Find where the given text appears and provide that cell's center as (x, y) coordinate. 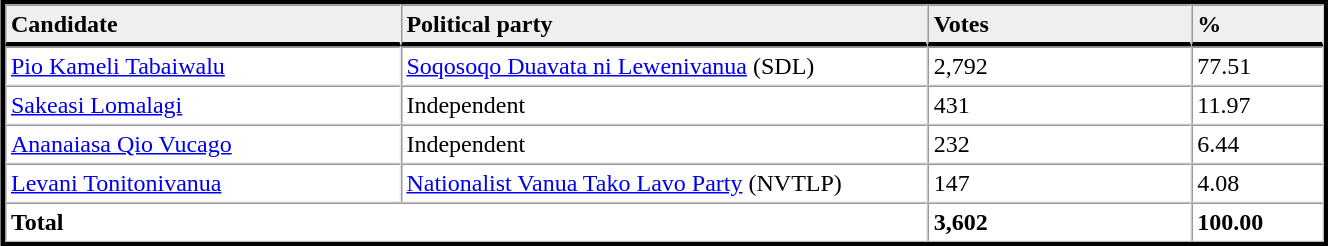
3,602 (1060, 222)
4.08 (1257, 184)
232 (1060, 144)
147 (1060, 184)
Levani Tonitonivanua (202, 184)
6.44 (1257, 144)
Votes (1060, 25)
Sakeasi Lomalagi (202, 106)
% (1257, 25)
Ananaiasa Qio Vucago (202, 144)
11.97 (1257, 106)
100.00 (1257, 222)
Political party (664, 25)
Total (466, 222)
77.51 (1257, 66)
2,792 (1060, 66)
Candidate (202, 25)
Nationalist Vanua Tako Lavo Party (NVTLP) (664, 184)
Pio Kameli Tabaiwalu (202, 66)
Soqosoqo Duavata ni Lewenivanua (SDL) (664, 66)
431 (1060, 106)
